Return (X, Y) of the center of cell containing provided text 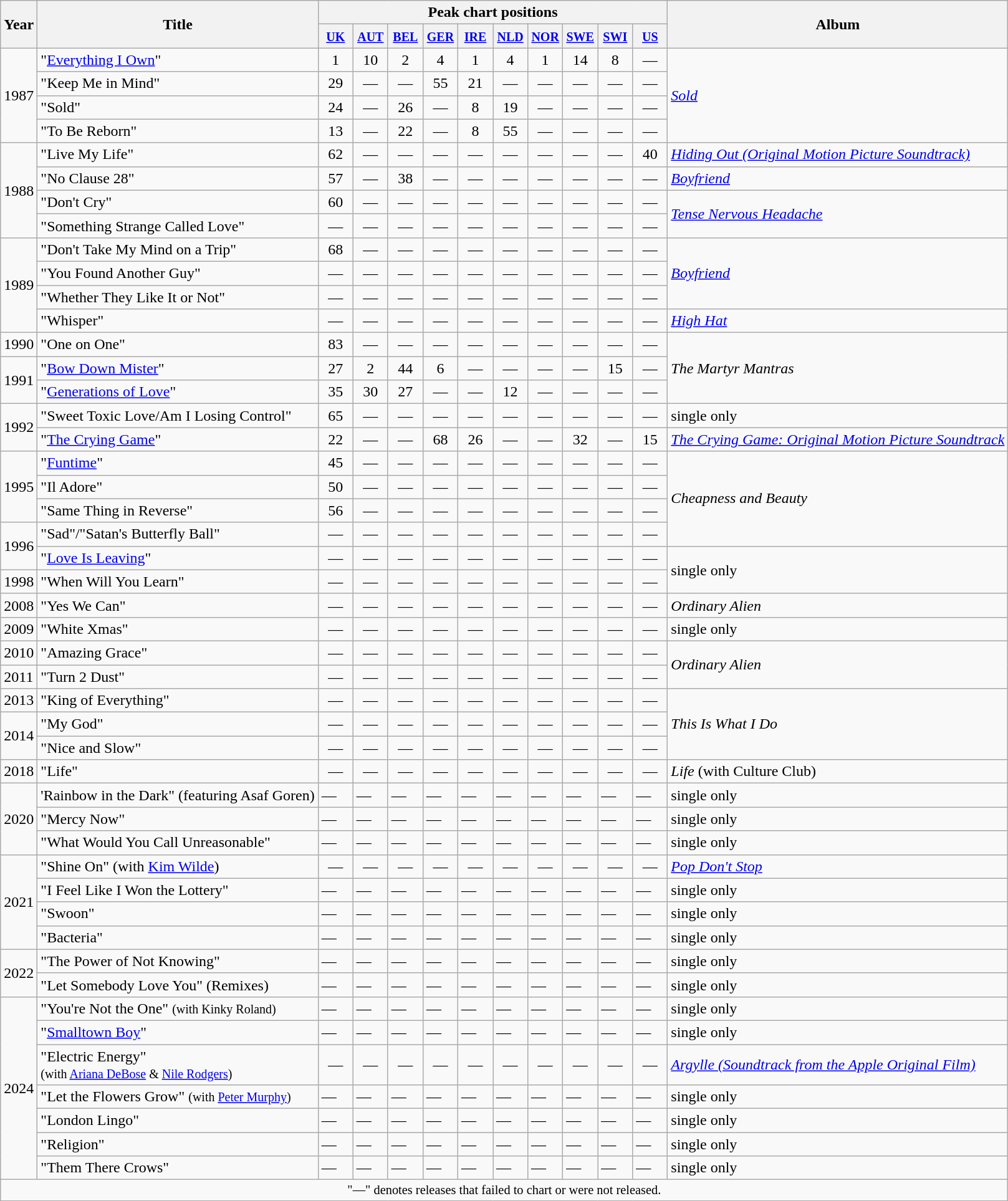
"Yes We Can" (178, 605)
Tense Nervous Headache (838, 214)
1989 (19, 285)
"Them There Crows" (178, 1168)
44 (405, 368)
45 (335, 463)
57 (335, 178)
Life (with Culture Club) (838, 772)
"Whether They Like It or Not" (178, 297)
"Sweet Toxic Love/Am I Losing Control" (178, 416)
"Funtime" (178, 463)
83 (335, 345)
"When Will You Learn" (178, 581)
14 (580, 60)
"London Lingo" (178, 1121)
1991 (19, 380)
"No Clause 28" (178, 178)
62 (335, 155)
"The Power of Not Knowing" (178, 961)
"Something Strange Called Love" (178, 226)
SWI (615, 36)
1988 (19, 190)
2009 (19, 629)
This Is What I Do (838, 724)
"Swoon" (178, 914)
"Live My Life" (178, 155)
AUT (370, 36)
1987 (19, 95)
"Nice and Slow" (178, 748)
38 (405, 178)
Peak chart positions (492, 12)
13 (335, 131)
"Amazing Grace" (178, 653)
US (650, 36)
"My God" (178, 724)
"Bacteria" (178, 937)
2008 (19, 605)
24 (335, 107)
2022 (19, 973)
30 (370, 392)
IRE (475, 36)
"Shine On" (with Kim Wilde) (178, 866)
"White Xmas" (178, 629)
29 (335, 84)
"Whisper" (178, 321)
"King of Everything" (178, 701)
12 (511, 392)
Pop Don't Stop (838, 866)
"I Feel Like I Won the Lottery" (178, 890)
The Martyr Mantras (838, 368)
"Don't Take My Mind on a Trip" (178, 249)
"Same Thing in Reverse" (178, 510)
65 (335, 416)
BEL (405, 36)
"Religion" (178, 1144)
19 (511, 107)
2013 (19, 701)
SWE (580, 36)
"Generations of Love" (178, 392)
Album (838, 24)
32 (580, 439)
1992 (19, 428)
"Let the Flowers Grow" (with Peter Murphy) (178, 1097)
2018 (19, 772)
"Bow Down Mister" (178, 368)
60 (335, 202)
Argylle (Soundtrack from the Apple Original Film) (838, 1065)
Cheapness and Beauty (838, 499)
"The Crying Game" (178, 439)
1990 (19, 345)
"Smalltown Boy" (178, 1032)
"Love Is Leaving" (178, 558)
"Sold" (178, 107)
"You Found Another Guy" (178, 273)
1995 (19, 487)
The Crying Game: Original Motion Picture Soundtrack (838, 439)
2011 (19, 676)
Sold (838, 95)
"Everything I Own" (178, 60)
21 (475, 84)
'Rainbow in the Dark" (featuring Asaf Goren) (178, 795)
NLD (511, 36)
"Keep Me in Mind" (178, 84)
"Life" (178, 772)
56 (335, 510)
35 (335, 392)
"To Be Reborn" (178, 131)
Title (178, 24)
2020 (19, 819)
2024 (19, 1088)
"—" denotes releases that failed to chart or were not released. (504, 1190)
1996 (19, 546)
Year (19, 24)
2014 (19, 736)
Hiding Out (Original Motion Picture Soundtrack) (838, 155)
"Sad"/"Satan's Butterfly Ball" (178, 534)
"What Would You Call Unreasonable" (178, 843)
"Mercy Now" (178, 819)
"Don't Cry" (178, 202)
"Let Somebody Love You" (Remixes) (178, 985)
1998 (19, 581)
2010 (19, 653)
"One on One" (178, 345)
"Turn 2 Dust" (178, 676)
2021 (19, 902)
50 (335, 487)
6 (440, 368)
"Electric Energy"(with Ariana DeBose & Nile Rodgers) (178, 1065)
"Il Adore" (178, 487)
10 (370, 60)
GER (440, 36)
NOR (545, 36)
"You're Not the One" (with Kinky Roland) (178, 1008)
UK (335, 36)
40 (650, 155)
High Hat (838, 321)
